Provide the [x, y] coordinate of the cell's center where the given text is located.  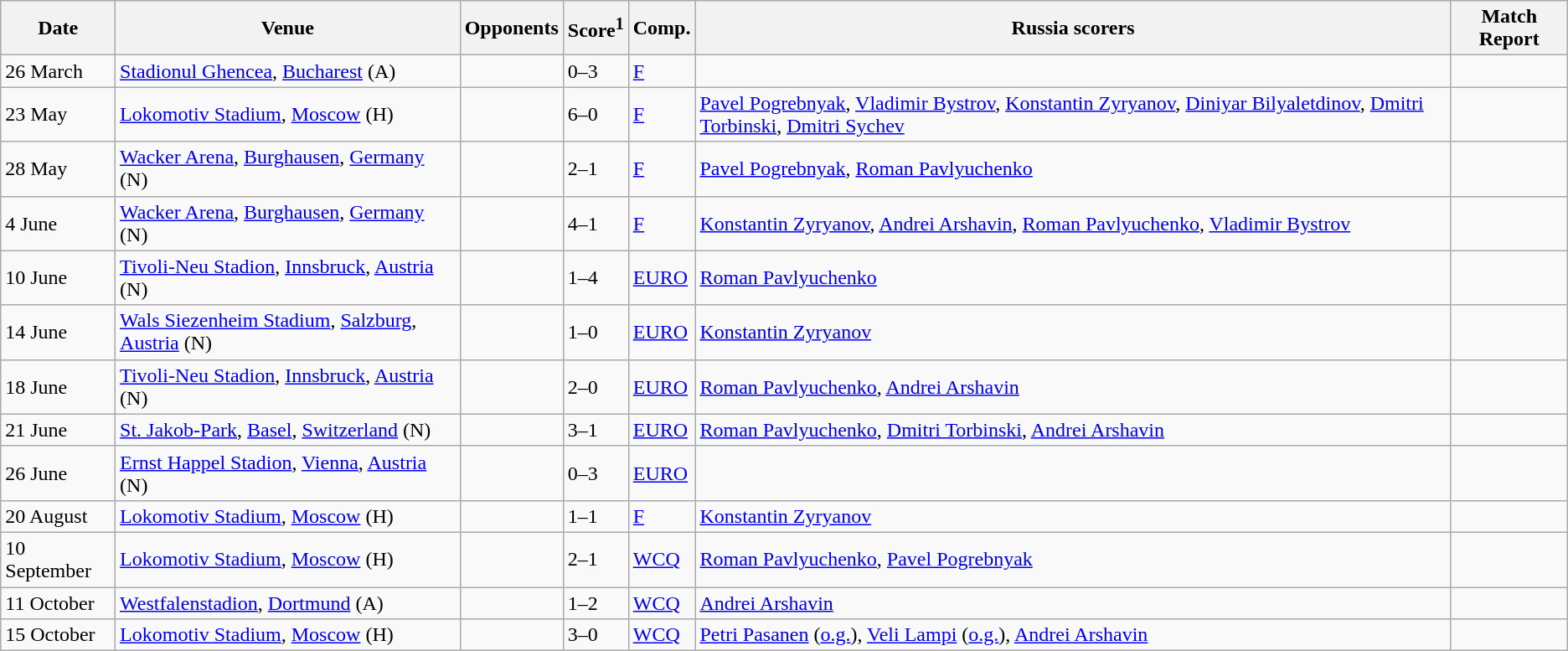
Russia scorers [1073, 28]
Westfalenstadion, Dortmund (A) [288, 602]
Venue [288, 28]
14 June [59, 332]
11 October [59, 602]
Opponents [511, 28]
18 June [59, 387]
Match Report [1509, 28]
26 June [59, 473]
10 June [59, 278]
21 June [59, 430]
26 March [59, 71]
6–0 [596, 114]
1–2 [596, 602]
Roman Pavlyuchenko, Pavel Pogrebnyak [1073, 560]
10 September [59, 560]
Score1 [596, 28]
15 October [59, 635]
Pavel Pogrebnyak, Roman Pavlyuchenko [1073, 169]
3–1 [596, 430]
Konstantin Zyryanov, Andrei Arshavin, Roman Pavlyuchenko, Vladimir Bystrov [1073, 223]
20 August [59, 516]
Roman Pavlyuchenko [1073, 278]
3–0 [596, 635]
Wals Siezenheim Stadium, Salzburg, Austria (N) [288, 332]
Roman Pavlyuchenko, Andrei Arshavin [1073, 387]
Comp. [662, 28]
Pavel Pogrebnyak, Vladimir Bystrov, Konstantin Zyryanov, Diniyar Bilyaletdinov, Dmitri Torbinski, Dmitri Sychev [1073, 114]
Stadionul Ghencea, Bucharest (A) [288, 71]
1–0 [596, 332]
Petri Pasanen (o.g.), Veli Lampi (o.g.), Andrei Arshavin [1073, 635]
1–1 [596, 516]
Ernst Happel Stadion, Vienna, Austria (N) [288, 473]
2–0 [596, 387]
Roman Pavlyuchenko, Dmitri Torbinski, Andrei Arshavin [1073, 430]
23 May [59, 114]
Date [59, 28]
28 May [59, 169]
Andrei Arshavin [1073, 602]
1–4 [596, 278]
4 June [59, 223]
St. Jakob-Park, Basel, Switzerland (N) [288, 430]
4–1 [596, 223]
